Extract the [X, Y] coordinate from the center of the cell holding the provided text.  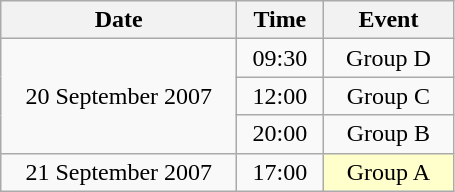
20 September 2007 [119, 96]
Event [388, 20]
17:00 [280, 172]
Group B [388, 134]
Group D [388, 58]
Group C [388, 96]
12:00 [280, 96]
Time [280, 20]
21 September 2007 [119, 172]
Group A [388, 172]
Date [119, 20]
20:00 [280, 134]
09:30 [280, 58]
